From the cell containing the given text, extract its center point as (x, y) coordinate. 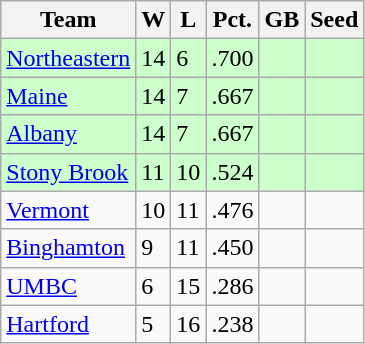
Team (68, 20)
Maine (68, 96)
15 (188, 286)
GB (282, 20)
5 (154, 324)
Northeastern (68, 58)
9 (154, 248)
Hartford (68, 324)
16 (188, 324)
Seed (334, 20)
.700 (232, 58)
UMBC (68, 286)
.286 (232, 286)
Albany (68, 134)
.450 (232, 248)
Vermont (68, 210)
.524 (232, 172)
.476 (232, 210)
L (188, 20)
Binghamton (68, 248)
Pct. (232, 20)
W (154, 20)
.238 (232, 324)
Stony Brook (68, 172)
